Return the [x, y] coordinate for the center point of the cell that contains the specified text.  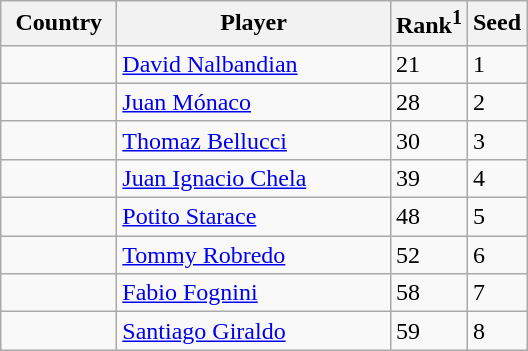
6 [496, 255]
7 [496, 293]
Juan Mónaco [254, 102]
Seed [496, 24]
Santiago Giraldo [254, 331]
3 [496, 140]
Thomaz Bellucci [254, 140]
Rank1 [428, 24]
Juan Ignacio Chela [254, 178]
28 [428, 102]
4 [496, 178]
52 [428, 255]
8 [496, 331]
Player [254, 24]
59 [428, 331]
39 [428, 178]
Country [59, 24]
1 [496, 64]
48 [428, 217]
Tommy Robredo [254, 255]
David Nalbandian [254, 64]
5 [496, 217]
58 [428, 293]
Fabio Fognini [254, 293]
Potito Starace [254, 217]
2 [496, 102]
30 [428, 140]
21 [428, 64]
